Extract the (X, Y) coordinate from the center of the cell holding the provided text.  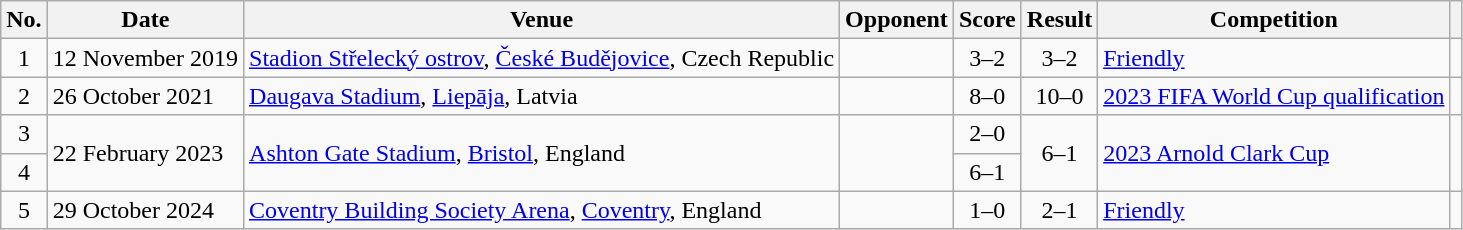
2 (24, 96)
Coventry Building Society Arena, Coventry, England (542, 210)
Opponent (897, 20)
Result (1059, 20)
Venue (542, 20)
10–0 (1059, 96)
4 (24, 172)
8–0 (987, 96)
22 February 2023 (145, 153)
3 (24, 134)
26 October 2021 (145, 96)
2023 Arnold Clark Cup (1274, 153)
1 (24, 58)
2–1 (1059, 210)
5 (24, 210)
No. (24, 20)
1–0 (987, 210)
29 October 2024 (145, 210)
12 November 2019 (145, 58)
Competition (1274, 20)
Ashton Gate Stadium, Bristol, England (542, 153)
2023 FIFA World Cup qualification (1274, 96)
Score (987, 20)
Stadion Střelecký ostrov, České Budějovice, Czech Republic (542, 58)
2–0 (987, 134)
Daugava Stadium, Liepāja, Latvia (542, 96)
Date (145, 20)
